Pinpoint the cell where the given text exists, returning its [x, y] midpoint coordinate. 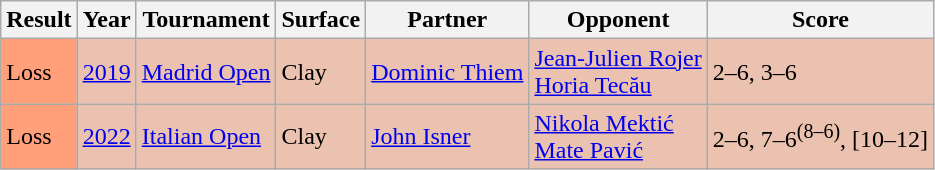
Nikola Mektić Mate Pavić [618, 136]
2022 [106, 136]
Result [39, 20]
Italian Open [206, 136]
Opponent [618, 20]
Partner [448, 20]
John Isner [448, 136]
Madrid Open [206, 72]
Tournament [206, 20]
2–6, 3–6 [820, 72]
Dominic Thiem [448, 72]
Surface [321, 20]
Score [820, 20]
2019 [106, 72]
Jean-Julien Rojer Horia Tecău [618, 72]
Year [106, 20]
2–6, 7–6(8–6), [10–12] [820, 136]
